Search for the cell housing the specified text and yield its (X, Y) center coordinate. 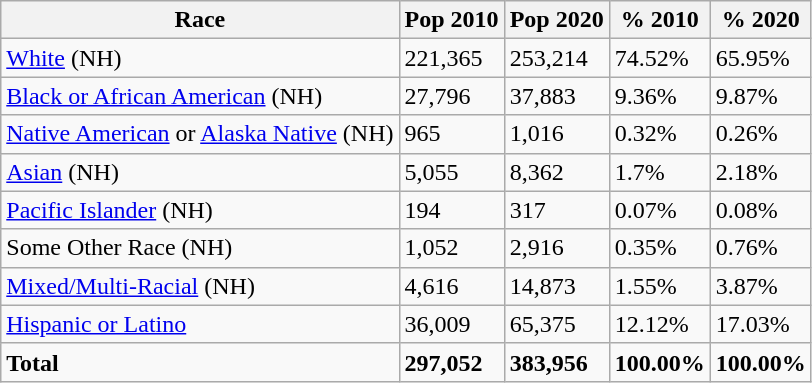
965 (452, 134)
Native American or Alaska Native (NH) (200, 134)
Pop 2020 (556, 20)
253,214 (556, 58)
0.32% (660, 134)
8,362 (556, 172)
Mixed/Multi-Racial (NH) (200, 286)
27,796 (452, 96)
0.08% (760, 210)
221,365 (452, 58)
1,016 (556, 134)
0.07% (660, 210)
36,009 (452, 324)
Pop 2010 (452, 20)
Asian (NH) (200, 172)
194 (452, 210)
12.12% (660, 324)
Pacific Islander (NH) (200, 210)
383,956 (556, 362)
65.95% (760, 58)
5,055 (452, 172)
Black or African American (NH) (200, 96)
37,883 (556, 96)
2,916 (556, 248)
3.87% (760, 286)
0.76% (760, 248)
White (NH) (200, 58)
Race (200, 20)
297,052 (452, 362)
317 (556, 210)
0.26% (760, 134)
74.52% (660, 58)
17.03% (760, 324)
4,616 (452, 286)
2.18% (760, 172)
14,873 (556, 286)
Some Other Race (NH) (200, 248)
% 2010 (660, 20)
Total (200, 362)
9.36% (660, 96)
9.87% (760, 96)
1,052 (452, 248)
1.55% (660, 286)
% 2020 (760, 20)
65,375 (556, 324)
0.35% (660, 248)
Hispanic or Latino (200, 324)
1.7% (660, 172)
